For the text-containing cell, return its midpoint in (X, Y) coordinate format. 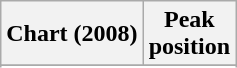
Chart (2008) (72, 34)
Peakposition (189, 34)
